Find where the given text appears and provide that cell's center as (X, Y) coordinate. 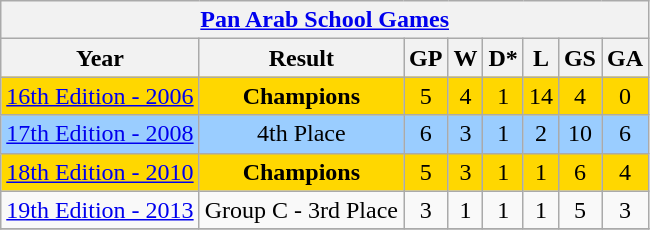
16th Edition - 2006 (100, 96)
Pan Arab School Games (325, 20)
GA (626, 58)
W (466, 58)
GP (426, 58)
L (540, 58)
D* (503, 58)
17th Edition - 2008 (100, 134)
2 (540, 134)
4th Place (301, 134)
Year (100, 58)
10 (580, 134)
18th Edition - 2010 (100, 172)
Result (301, 58)
14 (540, 96)
GS (580, 58)
Group C - 3rd Place (301, 210)
19th Edition - 2013 (100, 210)
0 (626, 96)
